Output the [x, y] coordinate of the center of the cell containing the given text.  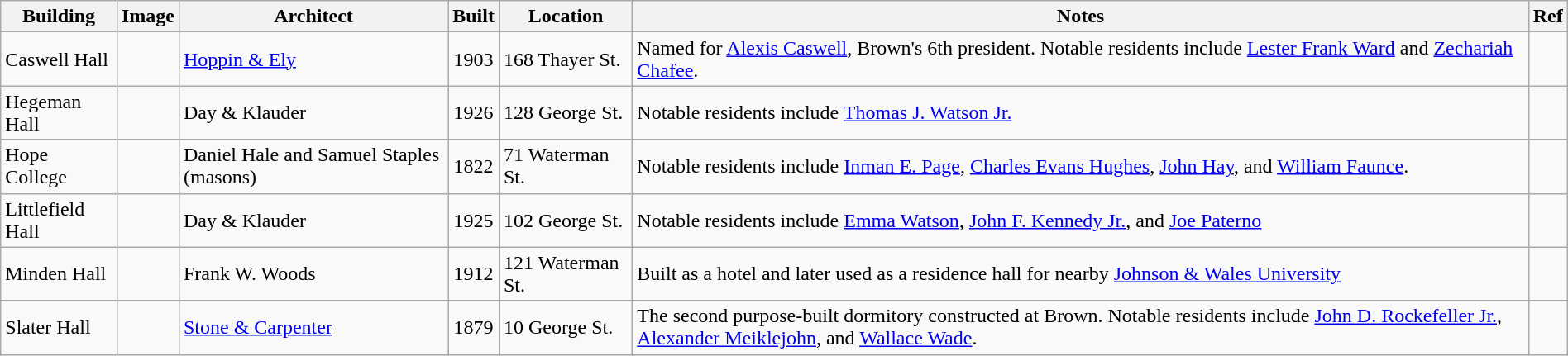
Hegeman Hall [60, 112]
Hoppin & Ely [313, 59]
The second purpose-built dormitory constructed at Brown. Notable residents include John D. Rockefeller Jr., Alexander Meiklejohn, and Wallace Wade. [1080, 327]
Named for Alexis Caswell, Brown's 6th president. Notable residents include Lester Frank Ward and Zechariah Chafee. [1080, 59]
Caswell Hall [60, 59]
Notable residents include Emma Watson, John F. Kennedy Jr., and Joe Paterno [1080, 220]
168 Thayer St. [566, 59]
1926 [474, 112]
Built as a hotel and later used as a residence hall for nearby Johnson & Wales University [1080, 274]
Frank W. Woods [313, 274]
Image [147, 17]
71 Waterman St. [566, 167]
1822 [474, 167]
Hope College [60, 167]
Notes [1080, 17]
Location [566, 17]
1925 [474, 220]
10 George St. [566, 327]
Slater Hall [60, 327]
Minden Hall [60, 274]
Stone & Carpenter [313, 327]
1879 [474, 327]
Littlefield Hall [60, 220]
Building [60, 17]
Notable residents include Inman E. Page, Charles Evans Hughes, John Hay, and William Faunce. [1080, 167]
121 Waterman St. [566, 274]
102 George St. [566, 220]
Ref [1548, 17]
Built [474, 17]
1912 [474, 274]
Daniel Hale and Samuel Staples (masons) [313, 167]
128 George St. [566, 112]
1903 [474, 59]
Notable residents include Thomas J. Watson Jr. [1080, 112]
Architect [313, 17]
